From the cell containing the given text, extract its center point as (x, y) coordinate. 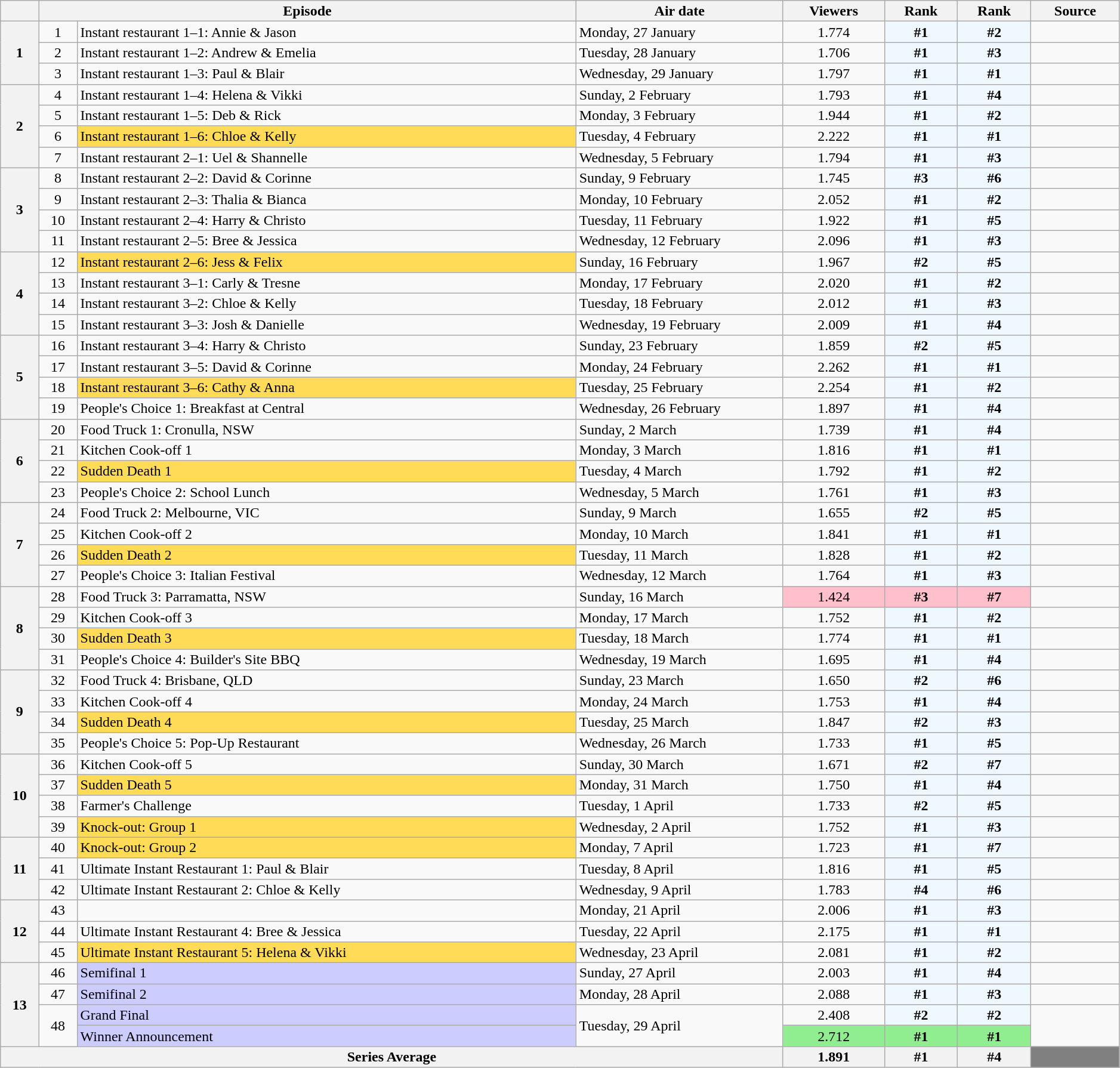
38 (58, 805)
Wednesday, 9 April (679, 889)
1.706 (834, 53)
2.012 (834, 304)
Monday, 28 April (679, 994)
30 (58, 638)
Tuesday, 25 February (679, 388)
2.408 (834, 1015)
Ultimate Instant Restaurant 1: Paul & Blair (326, 869)
Kitchen Cook-off 4 (326, 702)
Instant restaurant 3–6: Cathy & Anna (326, 388)
People's Choice 5: Pop-Up Restaurant (326, 743)
31 (58, 660)
Monday, 7 April (679, 847)
33 (58, 702)
1.671 (834, 764)
1.750 (834, 785)
Wednesday, 12 February (679, 241)
Grand Final (326, 1015)
Ultimate Instant Restaurant 2: Chloe & Kelly (326, 889)
Semifinal 2 (326, 994)
Monday, 27 January (679, 32)
Sunday, 23 March (679, 680)
1.783 (834, 889)
Tuesday, 18 March (679, 638)
1.650 (834, 680)
Tuesday, 18 February (679, 304)
Kitchen Cook-off 1 (326, 450)
Semifinal 1 (326, 974)
2.006 (834, 910)
Wednesday, 5 February (679, 158)
Sunday, 2 March (679, 430)
Instant restaurant 2–4: Harry & Christo (326, 220)
Farmer's Challenge (326, 805)
People's Choice 3: Italian Festival (326, 575)
1.761 (834, 492)
2.052 (834, 199)
Monday, 24 February (679, 366)
Instant restaurant 3–5: David & Corinne (326, 366)
27 (58, 575)
1.891 (834, 1057)
Sunday, 9 March (679, 513)
Kitchen Cook-off 3 (326, 618)
37 (58, 785)
Tuesday, 8 April (679, 869)
Instant restaurant 2–6: Jess & Felix (326, 263)
Sunday, 27 April (679, 974)
Tuesday, 11 March (679, 555)
1.967 (834, 263)
People's Choice 4: Builder's Site BBQ (326, 660)
Tuesday, 29 April (679, 1026)
Episode (307, 11)
Wednesday, 12 March (679, 575)
42 (58, 889)
Sunday, 16 March (679, 597)
22 (58, 471)
25 (58, 533)
29 (58, 618)
Wednesday, 26 February (679, 408)
Monday, 24 March (679, 702)
Instant restaurant 2–2: David & Corinne (326, 178)
1.793 (834, 94)
1.828 (834, 555)
17 (58, 366)
Viewers (834, 11)
Series Average (391, 1057)
1.764 (834, 575)
16 (58, 346)
1.944 (834, 116)
Instant restaurant 3–1: Carly & Tresne (326, 283)
Wednesday, 19 February (679, 325)
Tuesday, 4 March (679, 471)
1.753 (834, 702)
Monday, 31 March (679, 785)
Tuesday, 11 February (679, 220)
1.922 (834, 220)
Instant restaurant 1–1: Annie & Jason (326, 32)
1.723 (834, 847)
47 (58, 994)
Ultimate Instant Restaurant 4: Bree & Jessica (326, 932)
Instant restaurant 1–5: Deb & Rick (326, 116)
2.712 (834, 1036)
Food Truck 1: Cronulla, NSW (326, 430)
1.797 (834, 74)
Tuesday, 1 April (679, 805)
2.222 (834, 136)
Instant restaurant 2–1: Uel & Shannelle (326, 158)
Monday, 3 February (679, 116)
Wednesday, 19 March (679, 660)
Monday, 10 February (679, 199)
Instant restaurant 1–2: Andrew & Emelia (326, 53)
18 (58, 388)
1.841 (834, 533)
Sunday, 9 February (679, 178)
Food Truck 4: Brisbane, QLD (326, 680)
Instant restaurant 3–4: Harry & Christo (326, 346)
Sunday, 2 February (679, 94)
Instant restaurant 1–6: Chloe & Kelly (326, 136)
34 (58, 722)
2.096 (834, 241)
2.003 (834, 974)
Instant restaurant 3–3: Josh & Danielle (326, 325)
2.088 (834, 994)
Wednesday, 29 January (679, 74)
Instant restaurant 1–3: Paul & Blair (326, 74)
Monday, 3 March (679, 450)
Sunday, 23 February (679, 346)
Kitchen Cook-off 5 (326, 764)
Monday, 10 March (679, 533)
Monday, 21 April (679, 910)
1.695 (834, 660)
Instant restaurant 2–5: Bree & Jessica (326, 241)
45 (58, 952)
1.897 (834, 408)
26 (58, 555)
1.739 (834, 430)
Tuesday, 28 January (679, 53)
15 (58, 325)
Instant restaurant 2–3: Thalia & Bianca (326, 199)
39 (58, 827)
Food Truck 2: Melbourne, VIC (326, 513)
14 (58, 304)
1.655 (834, 513)
1.794 (834, 158)
43 (58, 910)
Sudden Death 4 (326, 722)
24 (58, 513)
Instant restaurant 3–2: Chloe & Kelly (326, 304)
23 (58, 492)
Monday, 17 February (679, 283)
Sudden Death 2 (326, 555)
48 (58, 1026)
2.081 (834, 952)
2.020 (834, 283)
People's Choice 2: School Lunch (326, 492)
36 (58, 764)
Sunday, 30 March (679, 764)
32 (58, 680)
1.424 (834, 597)
2.175 (834, 932)
20 (58, 430)
40 (58, 847)
People's Choice 1: Breakfast at Central (326, 408)
Source (1075, 11)
Winner Announcement (326, 1036)
Knock-out: Group 1 (326, 827)
2.262 (834, 366)
2.009 (834, 325)
Knock-out: Group 2 (326, 847)
44 (58, 932)
Monday, 17 March (679, 618)
21 (58, 450)
1.745 (834, 178)
Instant restaurant 1–4: Helena & Vikki (326, 94)
35 (58, 743)
Sunday, 16 February (679, 263)
Tuesday, 22 April (679, 932)
Sudden Death 3 (326, 638)
46 (58, 974)
Food Truck 3: Parramatta, NSW (326, 597)
Air date (679, 11)
41 (58, 869)
Ultimate Instant Restaurant 5: Helena & Vikki (326, 952)
Tuesday, 4 February (679, 136)
1.847 (834, 722)
Wednesday, 23 April (679, 952)
1.792 (834, 471)
Kitchen Cook-off 2 (326, 533)
Sudden Death 5 (326, 785)
Wednesday, 2 April (679, 827)
Wednesday, 5 March (679, 492)
28 (58, 597)
Wednesday, 26 March (679, 743)
19 (58, 408)
Sudden Death 1 (326, 471)
1.859 (834, 346)
2.254 (834, 388)
Tuesday, 25 March (679, 722)
